Output the (x, y) coordinate of the center of the cell containing the given text.  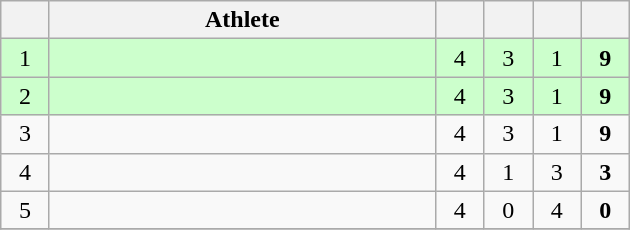
Athlete (242, 20)
2 (26, 96)
5 (26, 210)
